Return the (X, Y) coordinate for the center point of the cell that contains the specified text.  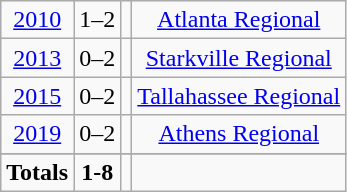
2015 (38, 96)
2013 (38, 58)
Tallahassee Regional (239, 96)
Atlanta Regional (239, 20)
2010 (38, 20)
1–2 (98, 20)
1-8 (98, 172)
Athens Regional (239, 134)
Totals (38, 172)
Starkville Regional (239, 58)
2019 (38, 134)
